Provide the [X, Y] coordinate of the cell's center where the given text is located.  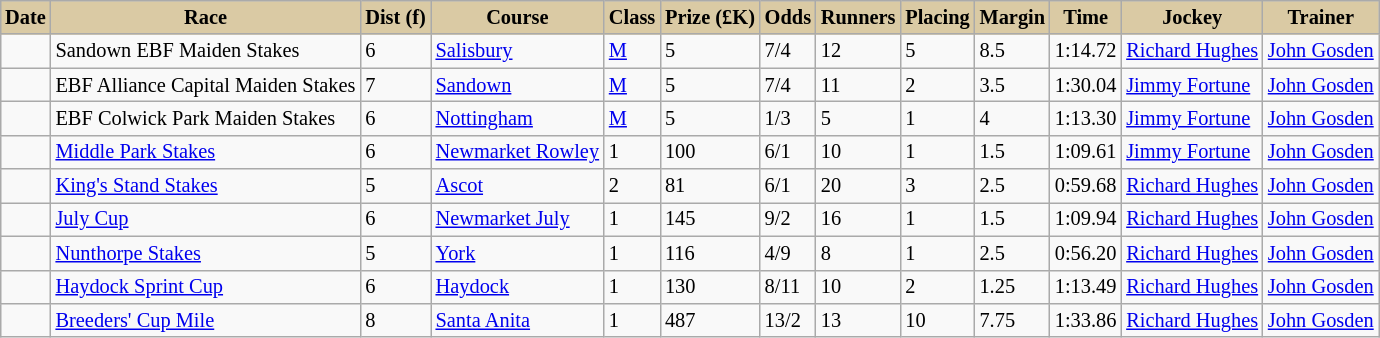
July Cup [206, 219]
Date [25, 17]
7.75 [1012, 320]
1/3 [788, 118]
King's Stand Stakes [206, 186]
Haydock Sprint Cup [206, 287]
Santa Anita [518, 320]
1:09.61 [1086, 152]
1:13.30 [1086, 118]
4/9 [788, 253]
9/2 [788, 219]
1:14.72 [1086, 51]
Nottingham [518, 118]
3 [937, 186]
Newmarket July [518, 219]
13 [858, 320]
Ascot [518, 186]
Margin [1012, 17]
Sandown [518, 85]
7 [395, 85]
1:33.86 [1086, 320]
0:56.20 [1086, 253]
Sandown EBF Maiden Stakes [206, 51]
Time [1086, 17]
Haydock [518, 287]
11 [858, 85]
100 [710, 152]
Nunthorpe Stakes [206, 253]
Runners [858, 17]
Race [206, 17]
81 [710, 186]
16 [858, 219]
Newmarket Rowley [518, 152]
12 [858, 51]
20 [858, 186]
4 [1012, 118]
Odds [788, 17]
Prize (£K) [710, 17]
Trainer [1321, 17]
130 [710, 287]
Dist (f) [395, 17]
Breeders' Cup Mile [206, 320]
116 [710, 253]
487 [710, 320]
8.5 [1012, 51]
EBF Colwick Park Maiden Stakes [206, 118]
13/2 [788, 320]
Salisbury [518, 51]
0:59.68 [1086, 186]
3.5 [1012, 85]
York [518, 253]
1:13.49 [1086, 287]
Jockey [1192, 17]
Middle Park Stakes [206, 152]
1:09.94 [1086, 219]
Class [632, 17]
Course [518, 17]
1:30.04 [1086, 85]
EBF Alliance Capital Maiden Stakes [206, 85]
8/11 [788, 287]
Placing [937, 17]
1.25 [1012, 287]
145 [710, 219]
